Identify which cell holds the provided text, then report its (X, Y) central coordinate. 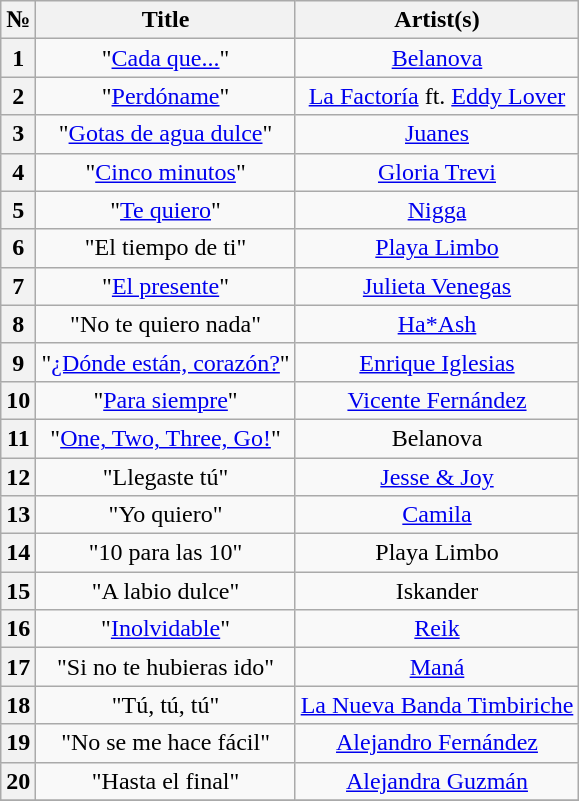
20 (18, 781)
Maná (437, 667)
"One, Two, Three, Go!" (166, 438)
"¿Dónde están, corazón?" (166, 362)
19 (18, 743)
Nigga (437, 210)
"No se me hace fácil" (166, 743)
Artist(s) (437, 20)
"Para siempre" (166, 400)
"El tiempo de ti" (166, 248)
"Perdóname" (166, 96)
La Nueva Banda Timbiriche (437, 705)
Juanes (437, 134)
"A labio dulce" (166, 591)
17 (18, 667)
10 (18, 400)
11 (18, 438)
"Cinco minutos" (166, 172)
Camila (437, 515)
6 (18, 248)
Ha*Ash (437, 324)
"10 para las 10" (166, 553)
1 (18, 58)
"Inolvidable" (166, 629)
Enrique Iglesias (437, 362)
"Yo quiero" (166, 515)
3 (18, 134)
"No te quiero nada" (166, 324)
"El presente" (166, 286)
12 (18, 477)
Alejandro Fernández (437, 743)
"Tú, tú, tú" (166, 705)
La Factoría ft. Eddy Lover (437, 96)
"Hasta el final" (166, 781)
16 (18, 629)
№ (18, 20)
"Te quiero" (166, 210)
"Cada que..." (166, 58)
5 (18, 210)
Reik (437, 629)
2 (18, 96)
14 (18, 553)
15 (18, 591)
Iskander (437, 591)
Jesse & Joy (437, 477)
"Gotas de agua dulce" (166, 134)
9 (18, 362)
Vicente Fernández (437, 400)
18 (18, 705)
13 (18, 515)
7 (18, 286)
8 (18, 324)
Julieta Venegas (437, 286)
Alejandra Guzmán (437, 781)
4 (18, 172)
Title (166, 20)
"Llegaste tú" (166, 477)
"Si no te hubieras ido" (166, 667)
Gloria Trevi (437, 172)
